Provide the (x, y) coordinate of the cell's center where the given text is located.  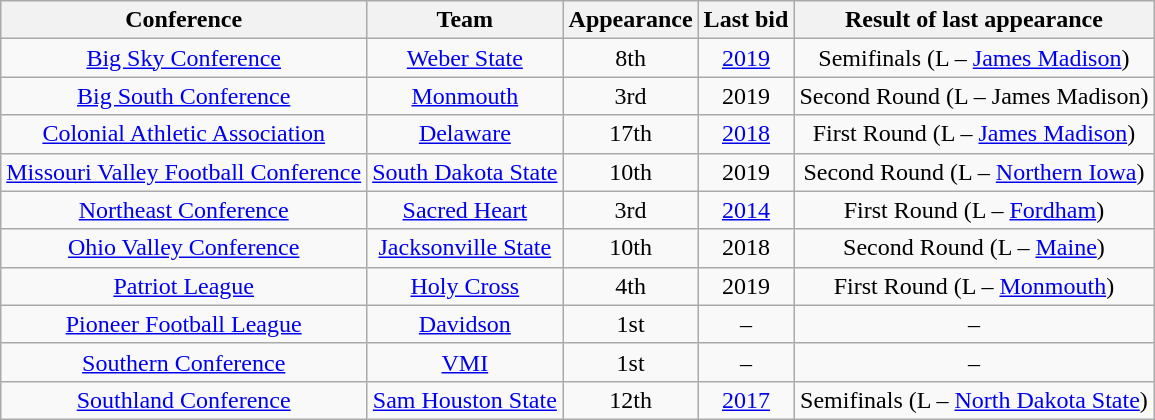
First Round (L – Monmouth) (974, 286)
Patriot League (184, 286)
VMI (465, 362)
Jacksonville State (465, 248)
Missouri Valley Football Conference (184, 172)
Southern Conference (184, 362)
First Round (L – Fordham) (974, 210)
Second Round (L – Northern Iowa) (974, 172)
Holy Cross (465, 286)
Ohio Valley Conference (184, 248)
Delaware (465, 134)
Conference (184, 20)
Big South Conference (184, 96)
Result of last appearance (974, 20)
17th (630, 134)
Second Round (L – Maine) (974, 248)
Monmouth (465, 96)
Second Round (L – James Madison) (974, 96)
12th (630, 400)
Big Sky Conference (184, 58)
First Round (L – James Madison) (974, 134)
Team (465, 20)
Colonial Athletic Association (184, 134)
Southland Conference (184, 400)
Weber State (465, 58)
2017 (746, 400)
2014 (746, 210)
Appearance (630, 20)
Semifinals (L – North Dakota State) (974, 400)
4th (630, 286)
Semifinals (L – James Madison) (974, 58)
Northeast Conference (184, 210)
South Dakota State (465, 172)
Last bid (746, 20)
Pioneer Football League (184, 324)
Sacred Heart (465, 210)
Sam Houston State (465, 400)
8th (630, 58)
Davidson (465, 324)
